From the cell containing the given text, extract its center point as [X, Y] coordinate. 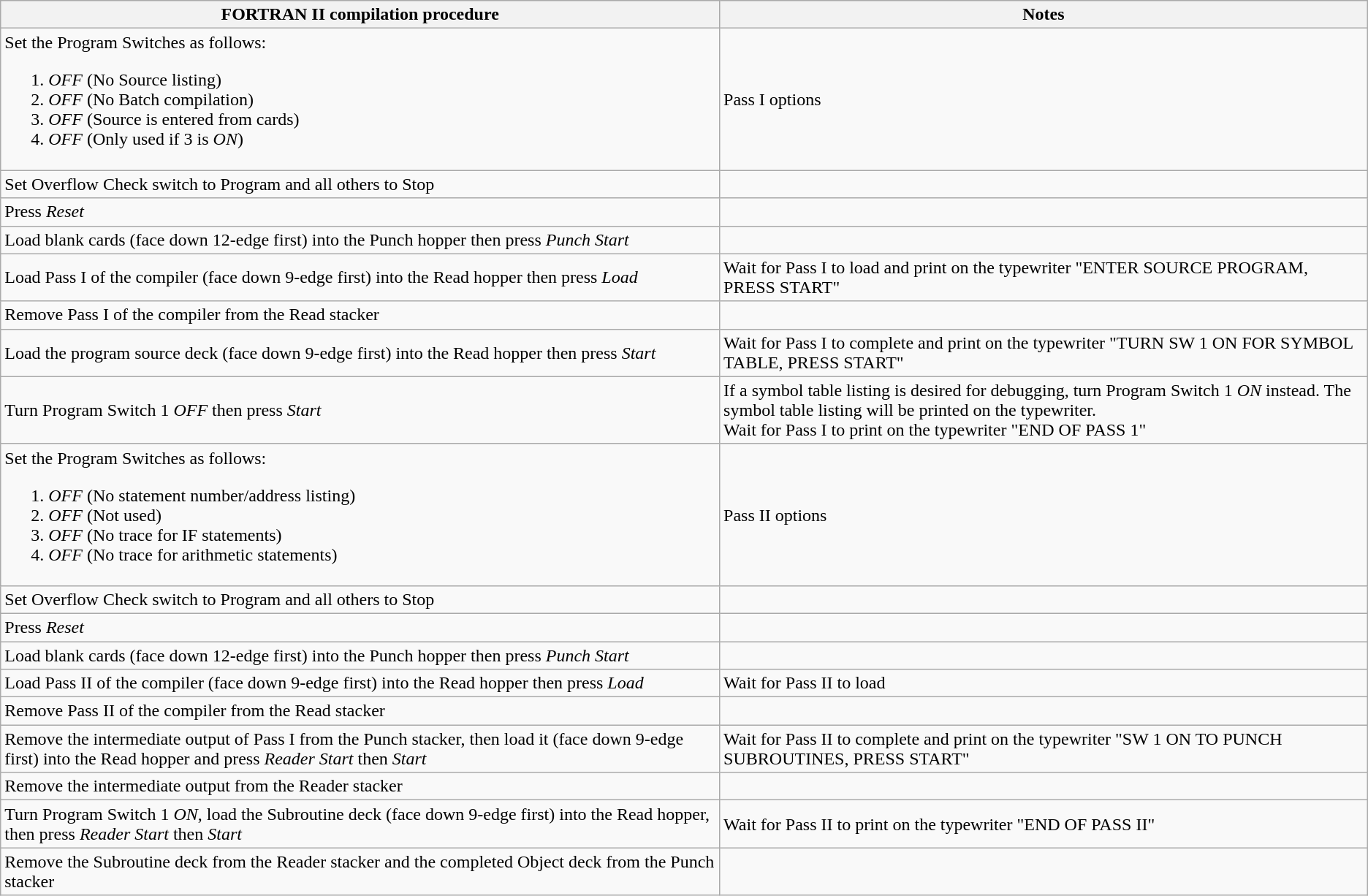
Remove the intermediate output from the Reader stacker [360, 786]
Load Pass I of the compiler (face down 9-edge first) into the Read hopper then press Load [360, 278]
Wait for Pass II to load [1044, 683]
Pass II options [1044, 515]
FORTRAN II compilation procedure [360, 15]
Wait for Pass II to print on the typewriter "END OF PASS II" [1044, 824]
Turn Program Switch 1 OFF then press Start [360, 410]
Wait for Pass II to complete and print on the typewriter "SW 1 ON TO PUNCH SUBROUTINES, PRESS START" [1044, 748]
Remove Pass I of the compiler from the Read stacker [360, 315]
Load Pass II of the compiler (face down 9-edge first) into the Read hopper then press Load [360, 683]
Notes [1044, 15]
Wait for Pass I to load and print on the typewriter "ENTER SOURCE PROGRAM, PRESS START" [1044, 278]
Load the program source deck (face down 9-edge first) into the Read hopper then press Start [360, 352]
Turn Program Switch 1 ON, load the Subroutine deck (face down 9-edge first) into the Read hopper, then press Reader Start then Start [360, 824]
Remove Pass II of the compiler from the Read stacker [360, 711]
Remove the Subroutine deck from the Reader stacker and the completed Object deck from the Punch stacker [360, 871]
Set the Program Switches as follows:OFF (No Source listing)OFF (No Batch compilation)OFF (Source is entered from cards)OFF (Only used if 3 is ON) [360, 99]
Wait for Pass I to complete and print on the typewriter "TURN SW 1 ON FOR SYMBOL TABLE, PRESS START" [1044, 352]
Pass I options [1044, 99]
